Provide the [X, Y] coordinate of the cell's center where the given text is located.  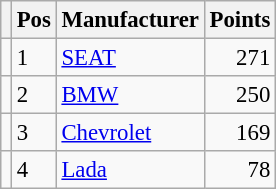
SEAT [130, 58]
250 [240, 95]
Chevrolet [130, 133]
Points [240, 20]
1 [34, 58]
BMW [130, 95]
271 [240, 58]
3 [34, 133]
4 [34, 170]
Pos [34, 20]
78 [240, 170]
2 [34, 95]
Manufacturer [130, 20]
Lada [130, 170]
169 [240, 133]
